Extract the [X, Y] coordinate from the center of the cell holding the provided text.  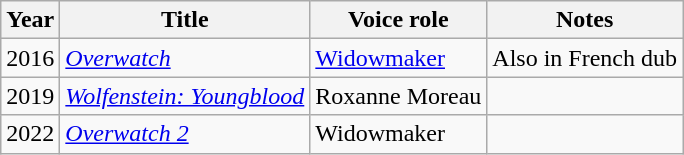
Overwatch [185, 58]
Title [185, 20]
Roxanne Moreau [398, 96]
Notes [585, 20]
2019 [30, 96]
Wolfenstein: Youngblood [185, 96]
2016 [30, 58]
2022 [30, 134]
Voice role [398, 20]
Also in French dub [585, 58]
Overwatch 2 [185, 134]
Year [30, 20]
